Locate the cell with the specified text and output its (X, Y) center coordinate. 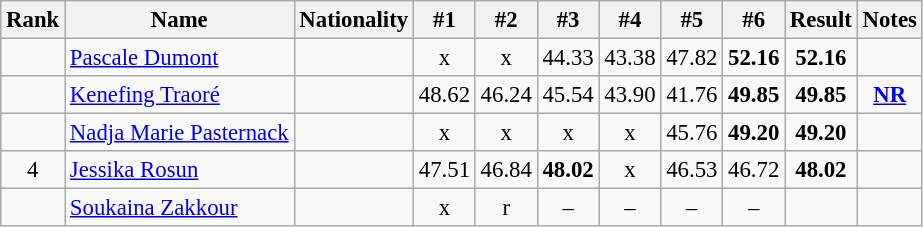
43.90 (630, 95)
Pascale Dumont (180, 58)
#4 (630, 20)
r (506, 208)
43.38 (630, 58)
Nadja Marie Pasternack (180, 133)
#3 (568, 20)
47.82 (692, 58)
48.62 (444, 95)
46.24 (506, 95)
Name (180, 20)
44.33 (568, 58)
45.76 (692, 133)
Result (822, 20)
46.84 (506, 170)
4 (33, 170)
41.76 (692, 95)
46.53 (692, 170)
Notes (890, 20)
Nationality (354, 20)
Rank (33, 20)
Jessika Rosun (180, 170)
Kenefing Traoré (180, 95)
Soukaina Zakkour (180, 208)
#5 (692, 20)
NR (890, 95)
#1 (444, 20)
#6 (754, 20)
47.51 (444, 170)
45.54 (568, 95)
#2 (506, 20)
46.72 (754, 170)
